Detect which cell encompasses the target text, then output its (X, Y) center coordinate. 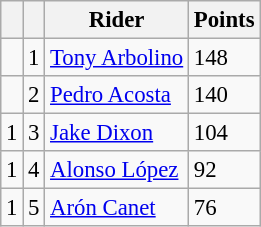
148 (224, 58)
Jake Dixon (117, 133)
Tony Arbolino (117, 58)
92 (224, 170)
Rider (117, 20)
Points (224, 20)
Pedro Acosta (117, 95)
3 (34, 133)
76 (224, 208)
2 (34, 95)
140 (224, 95)
5 (34, 208)
104 (224, 133)
Arón Canet (117, 208)
Alonso López (117, 170)
4 (34, 170)
